Find where the given text appears and provide that cell's center as (x, y) coordinate. 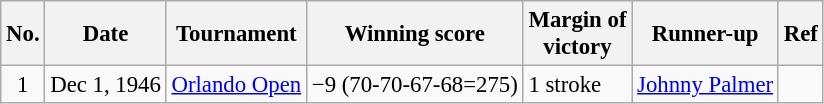
Date (106, 34)
1 stroke (578, 85)
Dec 1, 1946 (106, 85)
No. (23, 34)
Margin ofvictory (578, 34)
Orlando Open (236, 85)
Ref (800, 34)
1 (23, 85)
Runner-up (706, 34)
−9 (70-70-67-68=275) (414, 85)
Johnny Palmer (706, 85)
Winning score (414, 34)
Tournament (236, 34)
